Extract the (x, y) coordinate from the center of the cell holding the provided text.  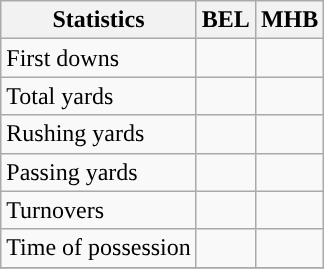
Total yards (99, 96)
Passing yards (99, 172)
First downs (99, 58)
Time of possession (99, 248)
Turnovers (99, 210)
MHB (289, 20)
Statistics (99, 20)
BEL (226, 20)
Rushing yards (99, 134)
